Find where the given text appears and provide that cell's center as [X, Y] coordinate. 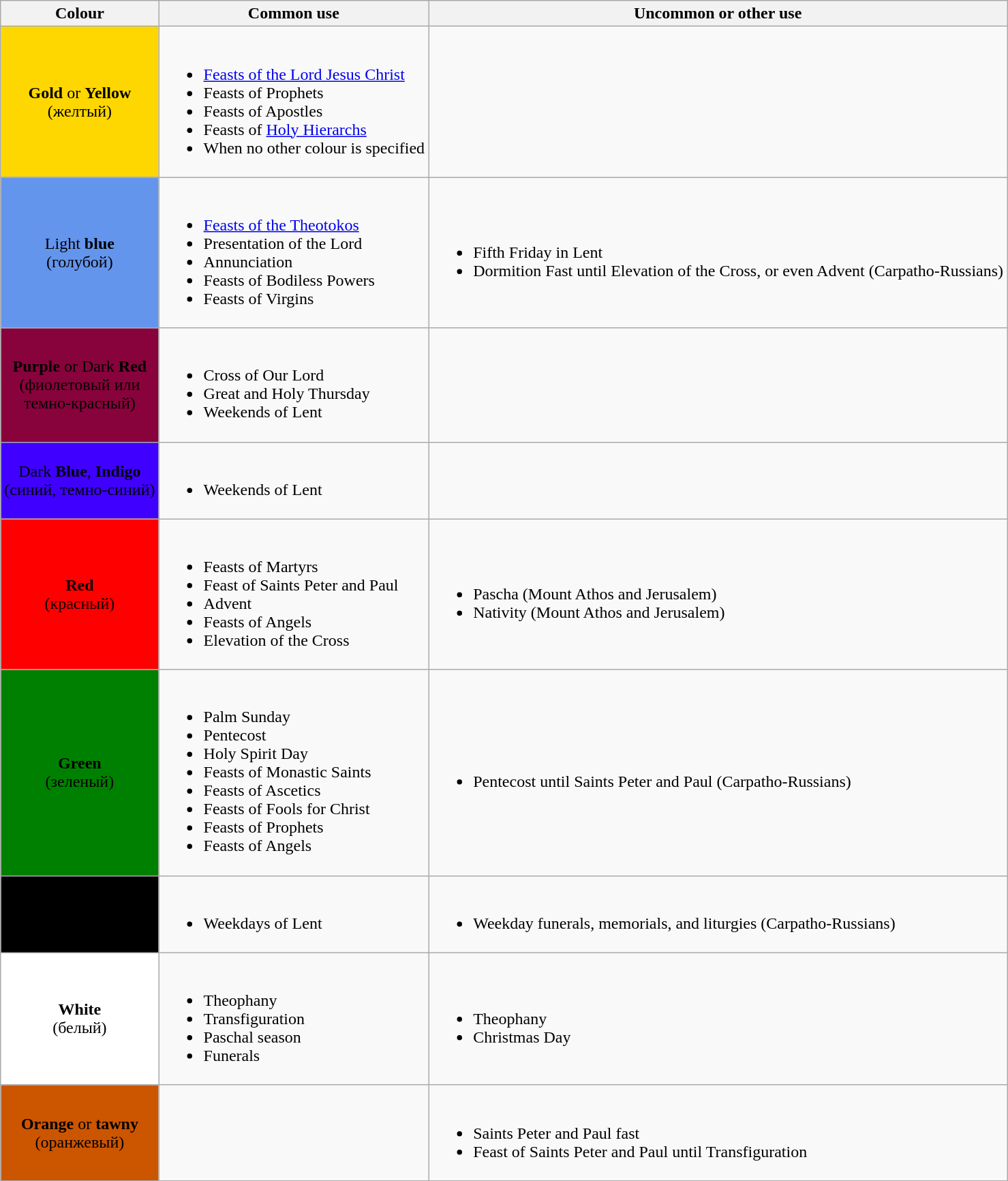
TheophanyChristmas Day [718, 1019]
White(белый) [80, 1019]
Weekdays of Lent [294, 914]
Feasts of the TheotokosPresentation of the LordAnnunciationFeasts of Bodiless PowersFeasts of Virgins [294, 252]
Weekends of Lent [294, 480]
TheophanyTransfigurationPaschal seasonFunerals [294, 1019]
Uncommon or other use [718, 14]
Fifth Friday in LentDormition Fast until Elevation of the Cross, or even Advent (Carpatho-Russians) [718, 252]
Dark Blue, Indigo(синий, темно-синий) [80, 480]
Weekday funerals, memorials, and liturgies (Carpatho-Russians) [718, 914]
Orange or tawny(оранжевый) [80, 1133]
Light blue(голубой) [80, 252]
Gold or Yellow(желтый) [80, 102]
Saints Peter and Paul fastFeast of Saints Peter and Paul until Transfiguration [718, 1133]
Pentecost until Saints Peter and Paul (Carpatho-Russians) [718, 773]
Pascha (Mount Athos and Jerusalem)Nativity (Mount Athos and Jerusalem) [718, 595]
Palm SundayPentecostHoly Spirit DayFeasts of Monastic SaintsFeasts of AsceticsFeasts of Fools for ChristFeasts of ProphetsFeasts of Angels [294, 773]
Purple or Dark Red(фиолетовый илитемно-красный) [80, 385]
Green(зеленый) [80, 773]
Red(красный) [80, 595]
Cross of Our LordGreat and Holy ThursdayWeekends of Lent [294, 385]
Common use [294, 14]
Black(черный) [80, 914]
Colour [80, 14]
Feasts of MartyrsFeast of Saints Peter and PaulAdventFeasts of AngelsElevation of the Cross [294, 595]
Feasts of the Lord Jesus ChristFeasts of ProphetsFeasts of ApostlesFeasts of Holy HierarchsWhen no other colour is specified [294, 102]
